From the cell containing the given text, extract its center point as (x, y) coordinate. 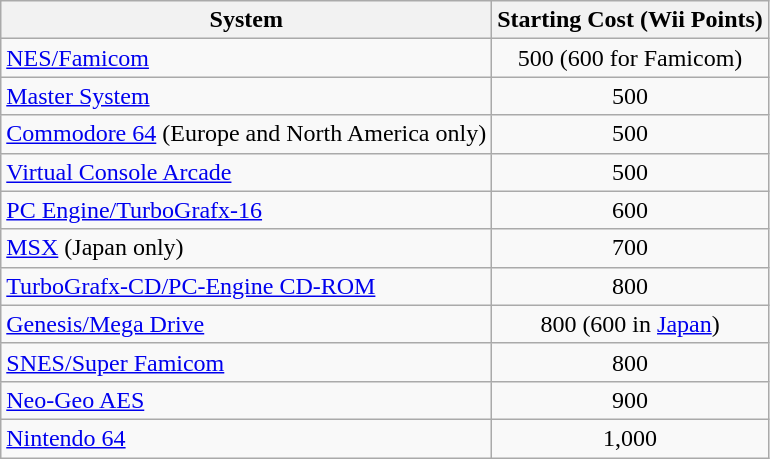
Neo-Geo AES (246, 400)
Genesis/Mega Drive (246, 324)
Nintendo 64 (246, 438)
Starting Cost (Wii Points) (630, 20)
500 (600 for Famicom) (630, 58)
NES/Famicom (246, 58)
PC Engine/TurboGrafx-16 (246, 210)
800 (600 in Japan) (630, 324)
MSX (Japan only) (246, 248)
Master System (246, 96)
System (246, 20)
1,000 (630, 438)
700 (630, 248)
TurboGrafx-CD/PC-Engine CD-ROM (246, 286)
Commodore 64 (Europe and North America only) (246, 134)
900 (630, 400)
Virtual Console Arcade (246, 172)
600 (630, 210)
SNES/Super Famicom (246, 362)
